Determine the [X, Y] coordinate at the center of the cell enclosing the given text.  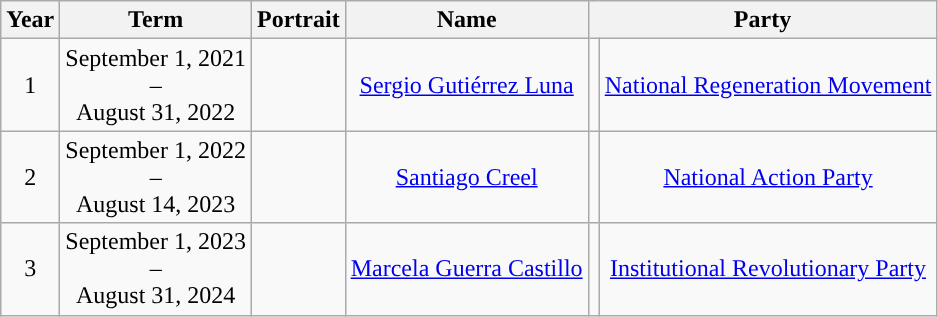
Sergio Gutiérrez Luna [466, 85]
Portrait [298, 20]
Santiago Creel [466, 177]
3 [30, 269]
1 [30, 85]
Term [156, 20]
September 1, 2022–August 14, 2023 [156, 177]
Institutional Revolutionary Party [768, 269]
Party [762, 20]
September 1, 2021–August 31, 2022 [156, 85]
National Action Party [768, 177]
National Regeneration Movement [768, 85]
Name [466, 20]
Year [30, 20]
September 1, 2023–August 31, 2024 [156, 269]
Marcela Guerra Castillo [466, 269]
2 [30, 177]
